Find where the given text appears and provide that cell's center as (X, Y) coordinate. 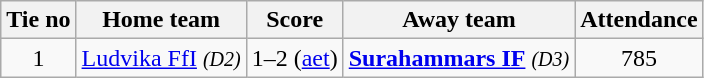
1–2 (aet) (294, 58)
785 (639, 58)
Home team (161, 20)
1 (38, 58)
Tie no (38, 20)
Attendance (639, 20)
Surahammars IF (D3) (458, 58)
Ludvika FfI (D2) (161, 58)
Score (294, 20)
Away team (458, 20)
